Capture the cell that displays the provided text and extract its [x, y] central coordinate. 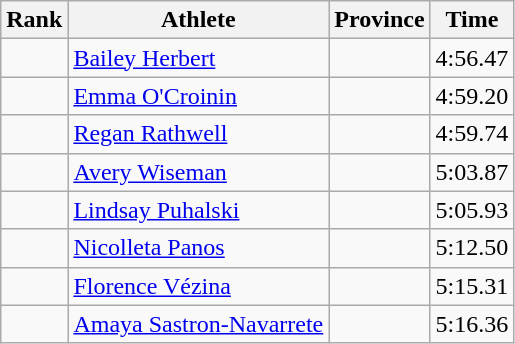
Amaya Sastron-Navarrete [198, 324]
Rank [34, 20]
5:16.36 [472, 324]
Lindsay Puhalski [198, 210]
4:59.20 [472, 96]
Regan Rathwell [198, 134]
Time [472, 20]
4:59.74 [472, 134]
5:15.31 [472, 286]
5:05.93 [472, 210]
Province [380, 20]
5:03.87 [472, 172]
Athlete [198, 20]
Emma O'Croinin [198, 96]
Avery Wiseman [198, 172]
Bailey Herbert [198, 58]
5:12.50 [472, 248]
Florence Vézina [198, 286]
Nicolleta Panos [198, 248]
4:56.47 [472, 58]
